Determine the [X, Y] coordinate at the center of the cell enclosing the given text.  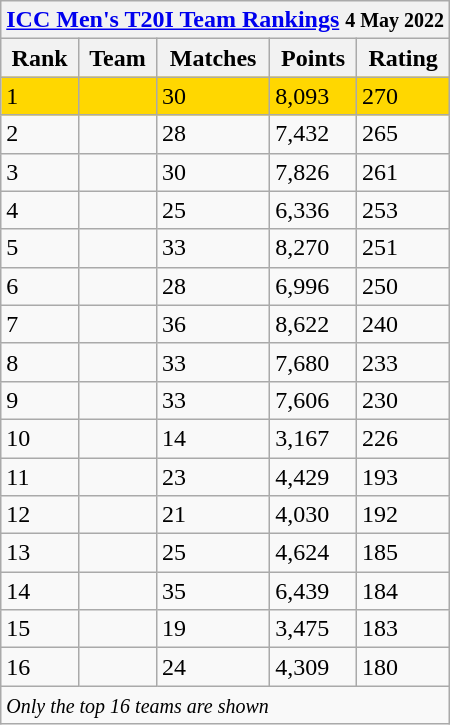
15 [40, 629]
3,475 [314, 629]
180 [404, 667]
184 [404, 591]
251 [404, 248]
250 [404, 286]
Matches [214, 58]
23 [214, 477]
4,030 [314, 515]
6,439 [314, 591]
36 [214, 324]
8 [40, 362]
Only the top 16 teams are shown [226, 705]
4 [40, 210]
253 [404, 210]
7,432 [314, 134]
233 [404, 362]
7 [40, 324]
12 [40, 515]
11 [40, 477]
Rating [404, 58]
24 [214, 667]
4,309 [314, 667]
13 [40, 553]
19 [214, 629]
185 [404, 553]
35 [214, 591]
230 [404, 400]
8,270 [314, 248]
21 [214, 515]
8,093 [314, 96]
261 [404, 172]
192 [404, 515]
6 [40, 286]
8,622 [314, 324]
1 [40, 96]
226 [404, 438]
ICC Men's T20I Team Rankings 4 May 2022 [226, 20]
183 [404, 629]
6,996 [314, 286]
10 [40, 438]
7,680 [314, 362]
Rank [40, 58]
5 [40, 248]
270 [404, 96]
6,336 [314, 210]
7,826 [314, 172]
240 [404, 324]
Team [117, 58]
265 [404, 134]
9 [40, 400]
2 [40, 134]
193 [404, 477]
16 [40, 667]
4,624 [314, 553]
3 [40, 172]
7,606 [314, 400]
4,429 [314, 477]
3,167 [314, 438]
Points [314, 58]
